Extract the (x, y) coordinate from the center of the cell holding the provided text.  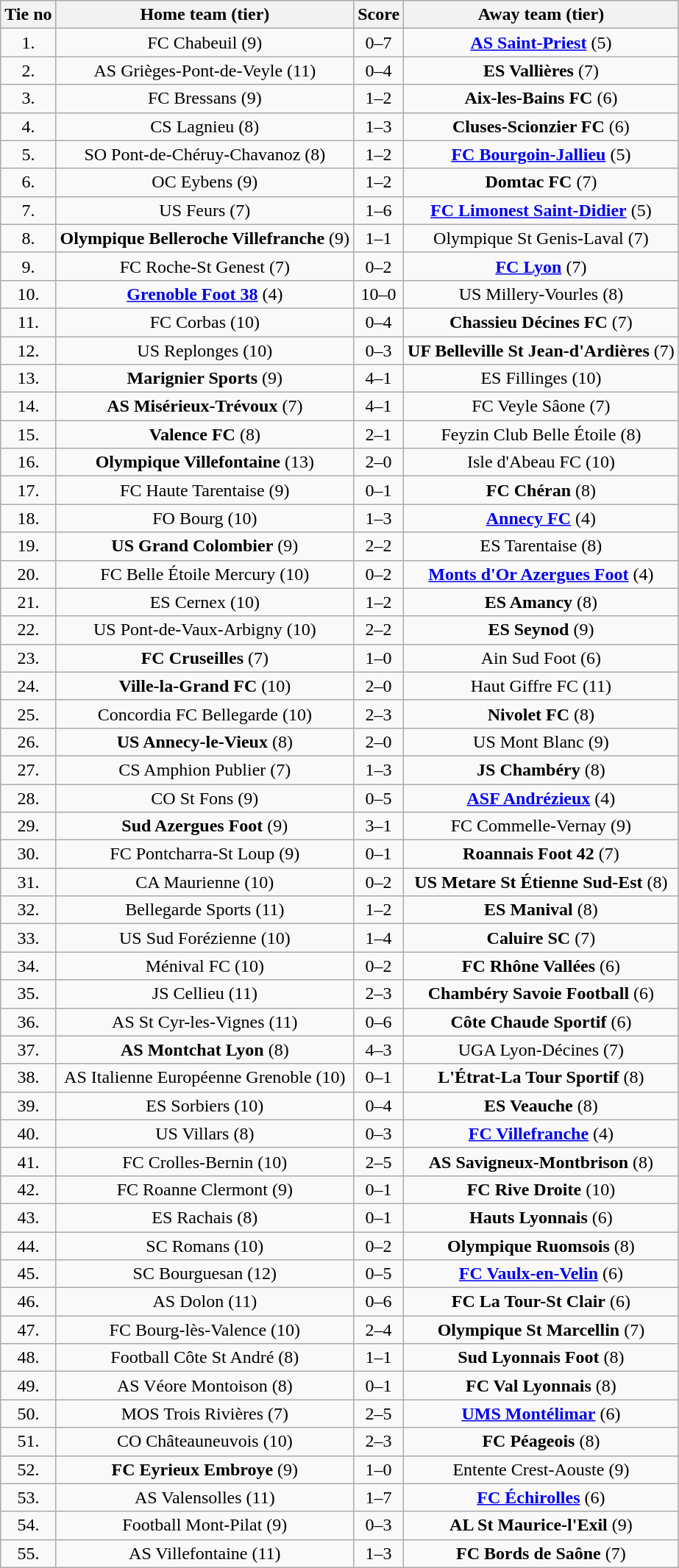
18. (28, 518)
US Sud Forézienne (10) (205, 938)
1–6 (379, 210)
FC Haute Tarentaise (9) (205, 490)
Cluses-Scionzier FC (6) (541, 126)
FC Rive Droite (10) (541, 1189)
Olympique St Marcellin (7) (541, 1330)
Domtac FC (7) (541, 182)
Olympique Ruomsois (8) (541, 1246)
FC Villefranche (4) (541, 1134)
MOS Trois Rivières (7) (205, 1414)
13. (28, 379)
25. (28, 714)
AS Villefontaine (11) (205, 1553)
UF Belleville St Jean-d'Ardières (7) (541, 351)
FC Roanne Clermont (9) (205, 1189)
52. (28, 1469)
16. (28, 462)
4–3 (379, 1050)
26. (28, 742)
Isle d'Abeau FC (10) (541, 462)
Home team (tier) (205, 15)
FC Corbas (10) (205, 322)
FC Eyrieux Embroye (9) (205, 1469)
US Pont-de-Vaux-Arbigny (10) (205, 630)
Hauts Lyonnais (6) (541, 1217)
Bellegarde Sports (11) (205, 910)
45. (28, 1274)
FC Rhône Vallées (6) (541, 966)
Ville-la-Grand FC (10) (205, 686)
AS Misérieux-Trévoux (7) (205, 407)
11. (28, 322)
Ménival FC (10) (205, 966)
19. (28, 546)
Caluire SC (7) (541, 938)
FC Péageois (8) (541, 1442)
34. (28, 966)
2. (28, 71)
42. (28, 1189)
Valence FC (8) (205, 434)
AS Italienne Européenne Grenoble (10) (205, 1078)
AS Valensolles (11) (205, 1497)
55. (28, 1553)
Ain Sud Foot (6) (541, 658)
17. (28, 490)
51. (28, 1442)
FC Belle Étoile Mercury (10) (205, 574)
Grenoble Foot 38 (4) (205, 294)
SC Bourguesan (12) (205, 1274)
CO St Fons (9) (205, 798)
7. (28, 210)
Chassieu Décines FC (7) (541, 322)
Tie no (28, 15)
3–1 (379, 826)
29. (28, 826)
FO Bourg (10) (205, 518)
US Feurs (7) (205, 210)
3. (28, 99)
32. (28, 910)
OC Eybens (9) (205, 182)
6. (28, 182)
49. (28, 1386)
33. (28, 938)
Olympique St Genis-Laval (7) (541, 238)
10. (28, 294)
FC Échirolles (6) (541, 1497)
Sud Azergues Foot (9) (205, 826)
JS Cellieu (11) (205, 994)
CA Maurienne (10) (205, 882)
38. (28, 1078)
ES Sorbiers (10) (205, 1106)
39. (28, 1106)
Haut Giffre FC (11) (541, 686)
SC Romans (10) (205, 1246)
FC Veyle Sâone (7) (541, 407)
FC La Tour-St Clair (6) (541, 1302)
Marignier Sports (9) (205, 379)
UMS Montélimar (6) (541, 1414)
FC Commelle-Vernay (9) (541, 826)
4. (28, 126)
44. (28, 1246)
30. (28, 854)
FC Roche-St Genest (7) (205, 266)
12. (28, 351)
JS Chambéry (8) (541, 770)
AS Montchat Lyon (8) (205, 1050)
AS Grièges-Pont-de-Veyle (11) (205, 71)
FC Lyon (7) (541, 266)
ES Fillinges (10) (541, 379)
2–4 (379, 1330)
US Millery-Vourles (8) (541, 294)
35. (28, 994)
43. (28, 1217)
FC Bords de Saône (7) (541, 1553)
Football Mont-Pilat (9) (205, 1525)
2–1 (379, 434)
41. (28, 1161)
CS Amphion Publier (7) (205, 770)
ASF Andrézieux (4) (541, 798)
FC Bressans (9) (205, 99)
AS Saint-Priest (5) (541, 43)
FC Pontcharra-St Loup (9) (205, 854)
Chambéry Savoie Football (6) (541, 994)
31. (28, 882)
Football Côte St André (8) (205, 1358)
40. (28, 1134)
1–7 (379, 1497)
CO Châteauneuvois (10) (205, 1442)
AS Véore Montoison (8) (205, 1386)
Score (379, 15)
ES Amancy (8) (541, 602)
Nivolet FC (8) (541, 714)
US Villars (8) (205, 1134)
10–0 (379, 294)
Feyzin Club Belle Étoile (8) (541, 434)
ES Rachais (8) (205, 1217)
27. (28, 770)
FC Chéran (8) (541, 490)
Aix-les-Bains FC (6) (541, 99)
FC Chabeuil (9) (205, 43)
Monts d'Or Azergues Foot (4) (541, 574)
FC Val Lyonnais (8) (541, 1386)
ES Manival (8) (541, 910)
Olympique Villefontaine (13) (205, 462)
14. (28, 407)
1. (28, 43)
21. (28, 602)
US Replonges (10) (205, 351)
ES Cernex (10) (205, 602)
Concordia FC Bellegarde (10) (205, 714)
53. (28, 1497)
46. (28, 1302)
47. (28, 1330)
AS Dolon (11) (205, 1302)
CS Lagnieu (8) (205, 126)
9. (28, 266)
ES Tarentaise (8) (541, 546)
ES Veauche (8) (541, 1106)
20. (28, 574)
FC Cruseilles (7) (205, 658)
AL St Maurice-l'Exil (9) (541, 1525)
36. (28, 1022)
Away team (tier) (541, 15)
US Annecy-le-Vieux (8) (205, 742)
Roannais Foot 42 (7) (541, 854)
5. (28, 154)
AS St Cyr-les-Vignes (11) (205, 1022)
0–7 (379, 43)
FC Limonest Saint-Didier (5) (541, 210)
SO Pont-de-Chéruy-Chavanoz (8) (205, 154)
US Grand Colombier (9) (205, 546)
8. (28, 238)
Sud Lyonnais Foot (8) (541, 1358)
ES Seynod (9) (541, 630)
48. (28, 1358)
Entente Crest-Aouste (9) (541, 1469)
FC Bourgoin-Jallieu (5) (541, 154)
AS Savigneux-Montbrison (8) (541, 1161)
22. (28, 630)
FC Bourg-lès-Valence (10) (205, 1330)
US Metare St Étienne Sud-Est (8) (541, 882)
UGA Lyon-Décines (7) (541, 1050)
54. (28, 1525)
FC Crolles-Bernin (10) (205, 1161)
37. (28, 1050)
1–4 (379, 938)
28. (28, 798)
US Mont Blanc (9) (541, 742)
24. (28, 686)
50. (28, 1414)
ES Vallières (7) (541, 71)
Olympique Belleroche Villefranche (9) (205, 238)
Côte Chaude Sportif (6) (541, 1022)
23. (28, 658)
L'Étrat-La Tour Sportif (8) (541, 1078)
Annecy FC (4) (541, 518)
FC Vaulx-en-Velin (6) (541, 1274)
15. (28, 434)
